Search for the cell housing the specified text and yield its (x, y) center coordinate. 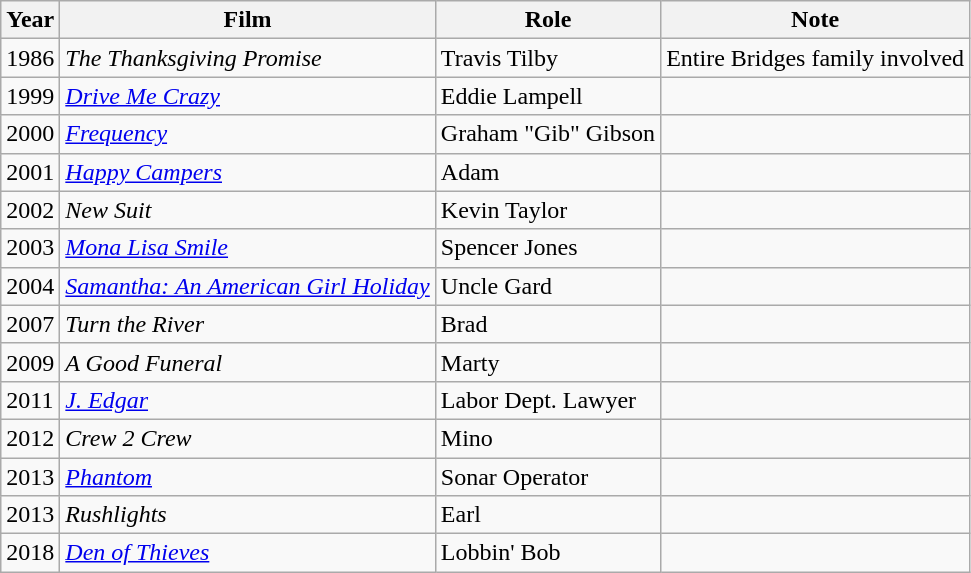
Marty (548, 362)
J. Edgar (248, 400)
Sonar Operator (548, 477)
Kevin Taylor (548, 210)
2009 (30, 362)
Happy Campers (248, 172)
2002 (30, 210)
1986 (30, 58)
Lobbin' Bob (548, 553)
Frequency (248, 134)
Mona Lisa Smile (248, 248)
Eddie Lampell (548, 96)
Adam (548, 172)
2004 (30, 286)
Travis Tilby (548, 58)
Drive Me Crazy (248, 96)
2011 (30, 400)
Samantha: An American Girl Holiday (248, 286)
Turn the River (248, 324)
Spencer Jones (548, 248)
Entire Bridges family involved (816, 58)
Role (548, 20)
Brad (548, 324)
A Good Funeral (248, 362)
Film (248, 20)
2018 (30, 553)
2000 (30, 134)
2003 (30, 248)
Crew 2 Crew (248, 438)
Labor Dept. Lawyer (548, 400)
1999 (30, 96)
Graham "Gib" Gibson (548, 134)
Den of Thieves (248, 553)
2001 (30, 172)
The Thanksgiving Promise (248, 58)
Rushlights (248, 515)
Uncle Gard (548, 286)
Mino (548, 438)
2012 (30, 438)
2007 (30, 324)
Year (30, 20)
Earl (548, 515)
Note (816, 20)
Phantom (248, 477)
New Suit (248, 210)
